Return the [X, Y] coordinate for the center point of the cell that contains the specified text.  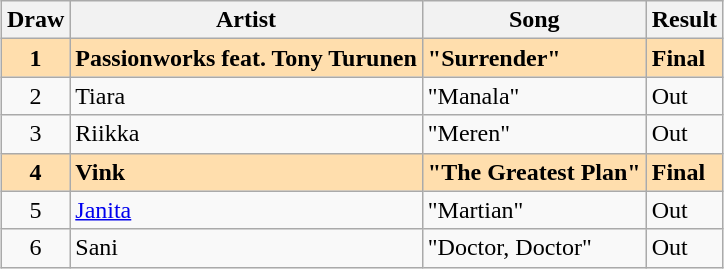
Janita [246, 210]
Draw [35, 20]
2 [35, 96]
"Meren" [534, 134]
3 [35, 134]
"The Greatest Plan" [534, 172]
Tiara [246, 96]
Passionworks feat. Tony Turunen [246, 58]
Song [534, 20]
6 [35, 248]
Result [684, 20]
Sani [246, 248]
"Surrender" [534, 58]
5 [35, 210]
"Martian" [534, 210]
1 [35, 58]
Artist [246, 20]
Vink [246, 172]
4 [35, 172]
Riikka [246, 134]
"Manala" [534, 96]
"Doctor, Doctor" [534, 248]
